Provide the (x, y) coordinate of the cell's center where the given text is located.  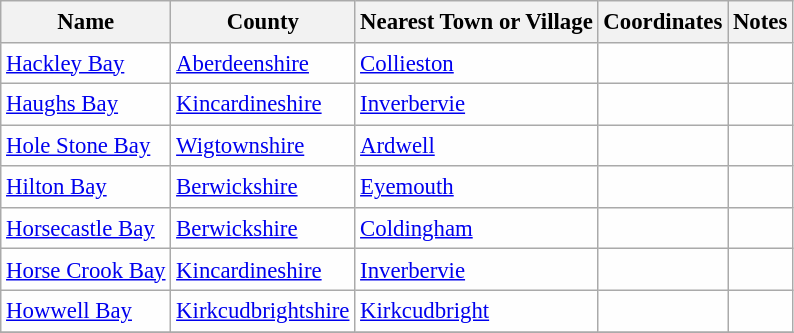
Kirkcudbright (476, 312)
Kirkcudbrightshire (263, 312)
Hackley Bay (86, 62)
Coordinates (663, 22)
Horsecastle Bay (86, 228)
Notes (760, 22)
Haughs Bay (86, 104)
County (263, 22)
Collieston (476, 62)
Hole Stone Bay (86, 146)
Coldingham (476, 228)
Hilton Bay (86, 186)
Howwell Bay (86, 312)
Name (86, 22)
Eyemouth (476, 186)
Horse Crook Bay (86, 270)
Wigtownshire (263, 146)
Aberdeenshire (263, 62)
Nearest Town or Village (476, 22)
Ardwell (476, 146)
